Find where the given text appears and provide that cell's center as [X, Y] coordinate. 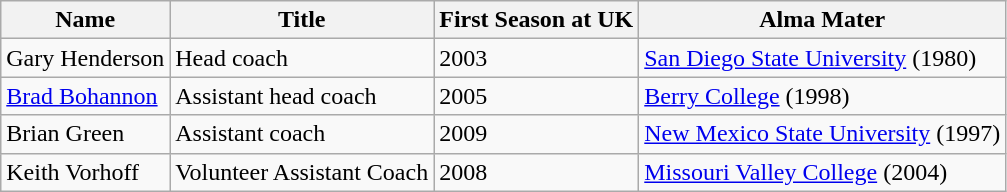
New Mexico State University (1997) [822, 134]
Head coach [302, 58]
2003 [536, 58]
Name [86, 20]
Assistant head coach [302, 96]
Missouri Valley College (2004) [822, 172]
Assistant coach [302, 134]
2005 [536, 96]
First Season at UK [536, 20]
Title [302, 20]
Berry College (1998) [822, 96]
2008 [536, 172]
Volunteer Assistant Coach [302, 172]
2009 [536, 134]
Alma Mater [822, 20]
San Diego State University (1980) [822, 58]
Brad Bohannon [86, 96]
Keith Vorhoff [86, 172]
Brian Green [86, 134]
Gary Henderson [86, 58]
